Detect which cell encompasses the target text, then output its (x, y) center coordinate. 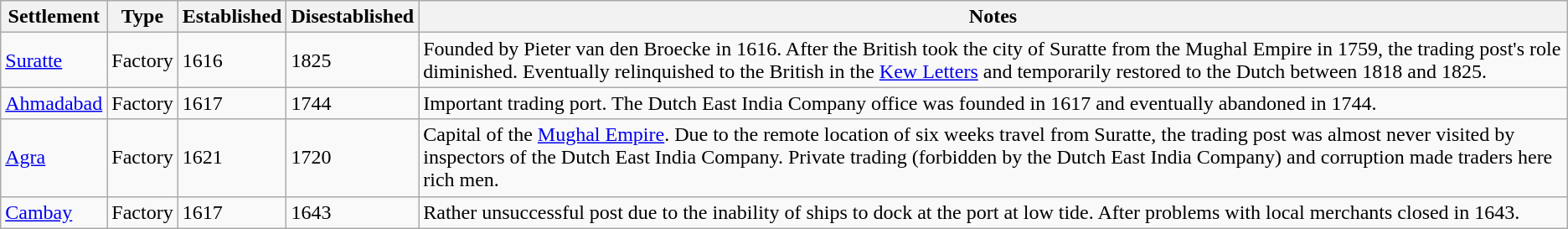
Ahmadabad (54, 103)
Important trading port. The Dutch East India Company office was founded in 1617 and eventually abandoned in 1744. (993, 103)
Rather unsuccessful post due to the inability of ships to dock at the port at low tide. After problems with local merchants closed in 1643. (993, 212)
1744 (353, 103)
Disestablished (353, 17)
Type (142, 17)
1720 (353, 158)
Suratte (54, 60)
1616 (232, 60)
1825 (353, 60)
Cambay (54, 212)
Notes (993, 17)
Agra (54, 158)
Settlement (54, 17)
1621 (232, 158)
1643 (353, 212)
Established (232, 17)
